Pinpoint the cell where the given text exists, returning its (X, Y) midpoint coordinate. 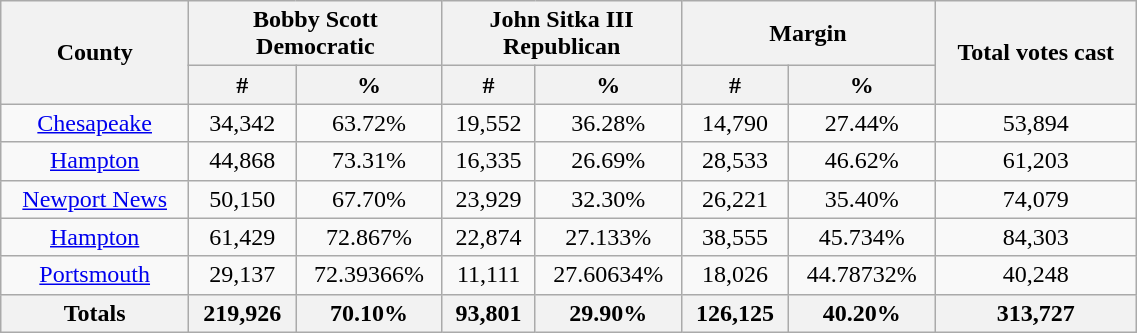
27.60634% (608, 275)
County (95, 52)
313,727 (1036, 313)
18,026 (734, 275)
50,150 (242, 199)
11,111 (488, 275)
72.39366% (369, 275)
73.31% (369, 161)
Totals (95, 313)
219,926 (242, 313)
Total votes cast (1036, 52)
John Sitka IIIRepublican (562, 34)
45.734% (862, 237)
36.28% (608, 123)
44.78732% (862, 275)
74,079 (1036, 199)
27.44% (862, 123)
22,874 (488, 237)
40.20% (862, 313)
28,533 (734, 161)
72.867% (369, 237)
16,335 (488, 161)
Portsmouth (95, 275)
38,555 (734, 237)
126,125 (734, 313)
Margin (808, 34)
63.72% (369, 123)
23,929 (488, 199)
61,203 (1036, 161)
84,303 (1036, 237)
14,790 (734, 123)
67.70% (369, 199)
70.10% (369, 313)
29.90% (608, 313)
46.62% (862, 161)
93,801 (488, 313)
35.40% (862, 199)
61,429 (242, 237)
Chesapeake (95, 123)
26.69% (608, 161)
19,552 (488, 123)
Bobby ScottDemocratic (316, 34)
53,894 (1036, 123)
26,221 (734, 199)
Newport News (95, 199)
34,342 (242, 123)
40,248 (1036, 275)
29,137 (242, 275)
44,868 (242, 161)
32.30% (608, 199)
27.133% (608, 237)
